Locate the cell with the specified text and output its (x, y) center coordinate. 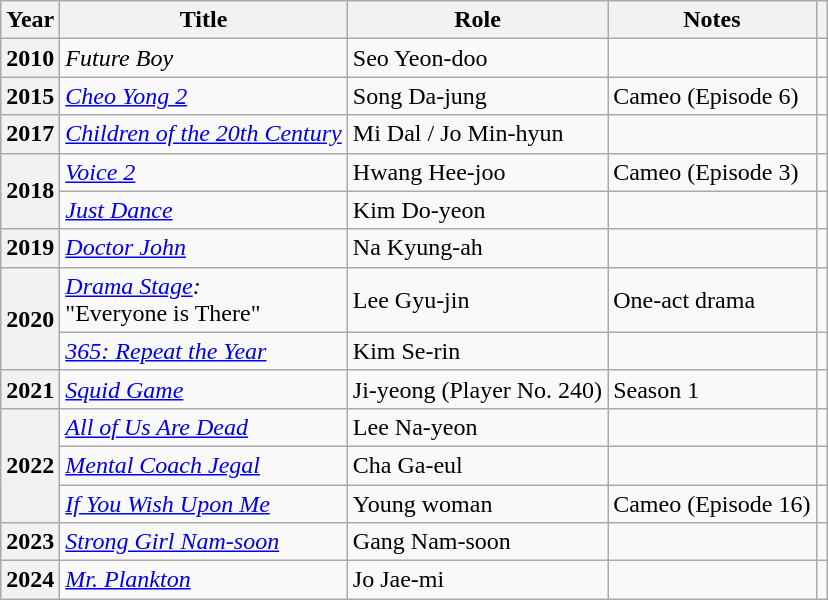
Gang Nam-soon (477, 542)
2017 (30, 134)
2010 (30, 58)
Cameo (Episode 3) (712, 172)
2015 (30, 96)
365: Repeat the Year (204, 351)
2024 (30, 580)
Strong Girl Nam-soon (204, 542)
2023 (30, 542)
2020 (30, 318)
Drama Stage:"Everyone is There" (204, 300)
Song Da-jung (477, 96)
Jo Jae-mi (477, 580)
One-act drama (712, 300)
Cha Ga-eul (477, 465)
Future Boy (204, 58)
Mi Dal / Jo Min-hyun (477, 134)
Lee Gyu-jin (477, 300)
Cheo Yong 2 (204, 96)
2018 (30, 191)
Year (30, 20)
2019 (30, 248)
All of Us Are Dead (204, 427)
If You Wish Upon Me (204, 503)
2021 (30, 389)
Seo Yeon-doo (477, 58)
Kim Do-yeon (477, 210)
Kim Se-rin (477, 351)
Cameo (Episode 16) (712, 503)
Mr. Plankton (204, 580)
Squid Game (204, 389)
Notes (712, 20)
Na Kyung-ah (477, 248)
Title (204, 20)
Cameo (Episode 6) (712, 96)
Children of the 20th Century (204, 134)
Season 1 (712, 389)
Young woman (477, 503)
Role (477, 20)
Voice 2 (204, 172)
Just Dance (204, 210)
Lee Na-yeon (477, 427)
2022 (30, 465)
Ji-yeong (Player No. 240) (477, 389)
Doctor John (204, 248)
Mental Coach Jegal (204, 465)
Hwang Hee-joo (477, 172)
